Provide the [x, y] coordinate of the cell's center where the given text is located.  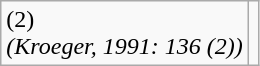
(2)(Kroeger, 1991: 136 (2)) [124, 34]
